Output the [x, y] coordinate of the center of the cell containing the given text.  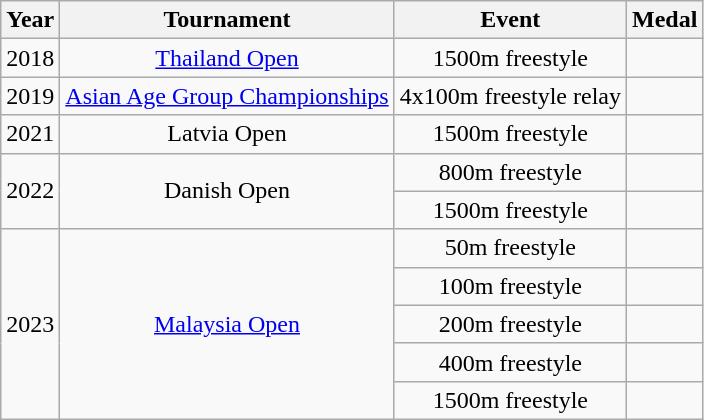
2021 [30, 134]
Asian Age Group Championships [227, 96]
2022 [30, 191]
50m freestyle [510, 248]
2019 [30, 96]
400m freestyle [510, 362]
Danish Open [227, 191]
Year [30, 20]
Tournament [227, 20]
Malaysia Open [227, 324]
Event [510, 20]
Medal [665, 20]
Thailand Open [227, 58]
100m freestyle [510, 286]
200m freestyle [510, 324]
2023 [30, 324]
Latvia Open [227, 134]
800m freestyle [510, 172]
2018 [30, 58]
4x100m freestyle relay [510, 96]
